Return [X, Y] of the center of cell containing provided text 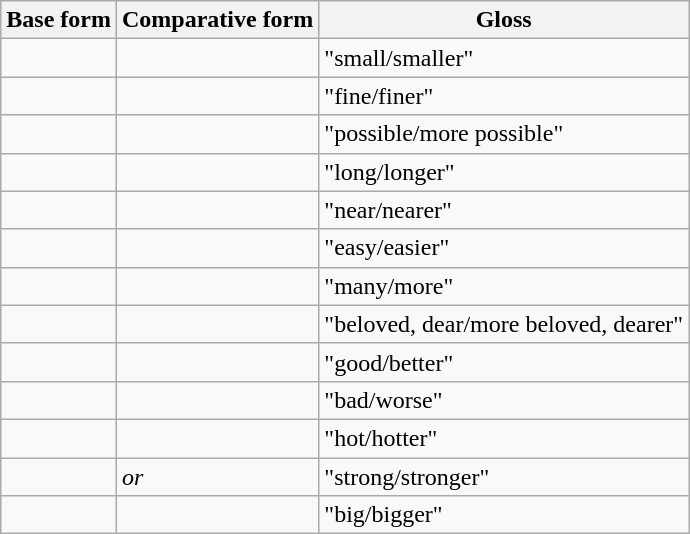
"big/bigger" [504, 515]
"long/longer" [504, 172]
"easy/easier" [504, 248]
"possible/more possible" [504, 134]
"small/smaller" [504, 58]
or [217, 477]
"many/more" [504, 286]
"good/better" [504, 362]
"hot/hotter" [504, 438]
"beloved, dear/more beloved, dearer" [504, 324]
"near/nearer" [504, 210]
"strong/stronger" [504, 477]
"fine/finer" [504, 96]
Gloss [504, 20]
Comparative form [217, 20]
Base form [59, 20]
"bad/worse" [504, 400]
